Identify which cell holds the provided text, then report its [X, Y] central coordinate. 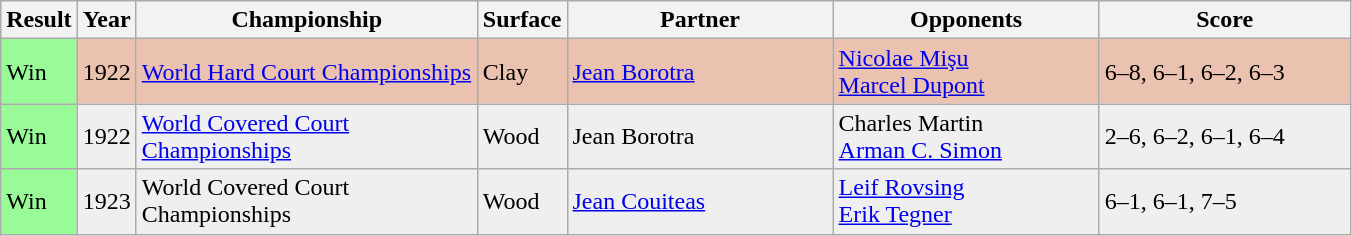
Partner [700, 20]
2–6, 6–2, 6–1, 6–4 [1224, 136]
6–8, 6–1, 6–2, 6–3 [1224, 72]
World Hard Court Championships [306, 72]
6–1, 6–1, 7–5 [1224, 202]
Clay [522, 72]
Score [1224, 20]
Leif Rovsing Erik Tegner [966, 202]
Surface [522, 20]
Year [106, 20]
Result [39, 20]
Charles Martin Arman C. Simon [966, 136]
Championship [306, 20]
Jean Couiteas [700, 202]
Opponents [966, 20]
1923 [106, 202]
Nicolae Mişu Marcel Dupont [966, 72]
